Determine the [X, Y] coordinate at the center of the cell enclosing the given text.  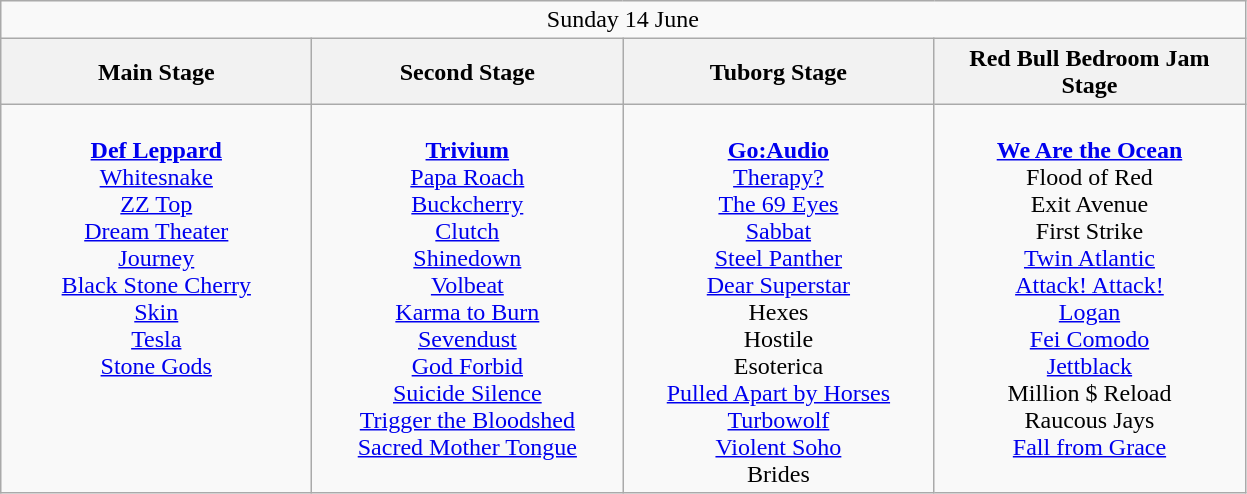
Main Stage [156, 72]
Sunday 14 June [623, 20]
Second Stage [468, 72]
Go:Audio Therapy? The 69 Eyes Sabbat Steel Panther Dear Superstar Hexes Hostile Esoterica Pulled Apart by Horses Turbowolf Violent Soho Brides [778, 298]
Trivium Papa Roach Buckcherry Clutch Shinedown Volbeat Karma to Burn Sevendust God Forbid Suicide Silence Trigger the Bloodshed Sacred Mother Tongue [468, 298]
Def Leppard Whitesnake ZZ Top Dream Theater Journey Black Stone Cherry Skin Tesla Stone Gods [156, 298]
Red Bull Bedroom Jam Stage [1090, 72]
Tuborg Stage [778, 72]
